Capture the cell that displays the provided text and extract its (X, Y) central coordinate. 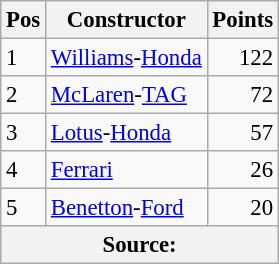
20 (242, 208)
Source: (140, 245)
Benetton-Ford (127, 208)
2 (24, 95)
72 (242, 95)
Points (242, 20)
5 (24, 208)
Lotus-Honda (127, 133)
McLaren-TAG (127, 95)
26 (242, 170)
1 (24, 58)
57 (242, 133)
Ferrari (127, 170)
122 (242, 58)
3 (24, 133)
Williams-Honda (127, 58)
Pos (24, 20)
4 (24, 170)
Constructor (127, 20)
